Return (X, Y) of the center of cell containing provided text 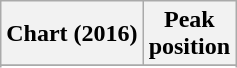
Peak position (189, 34)
Chart (2016) (72, 34)
